From the cell containing the given text, extract its center point as [x, y] coordinate. 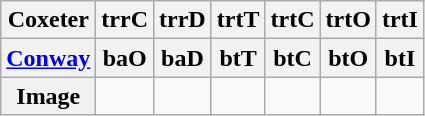
Coxeter [48, 20]
trtC [292, 20]
trrC [125, 20]
Image [48, 96]
btO [348, 58]
baD [183, 58]
trtI [400, 20]
btI [400, 58]
trrD [183, 20]
btT [238, 58]
btC [292, 58]
Conway [48, 58]
trtO [348, 20]
baO [125, 58]
trtT [238, 20]
